From the cell containing the given text, extract its center point as (X, Y) coordinate. 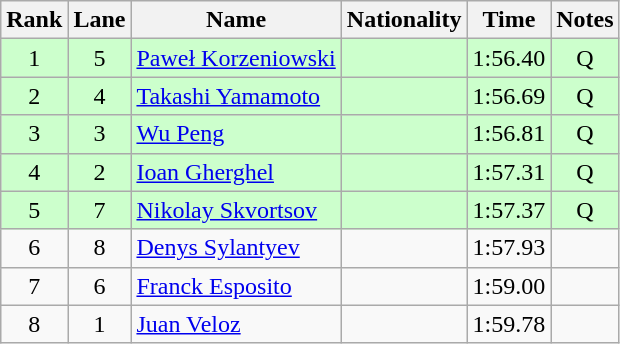
1:59.78 (509, 324)
Wu Peng (236, 134)
Ioan Gherghel (236, 172)
1:57.37 (509, 210)
Nationality (404, 20)
1:57.93 (509, 248)
Name (236, 20)
Juan Veloz (236, 324)
Franck Esposito (236, 286)
1:56.81 (509, 134)
1:56.69 (509, 96)
1:57.31 (509, 172)
Denys Sylantyev (236, 248)
1:56.40 (509, 58)
Rank (34, 20)
Takashi Yamamoto (236, 96)
Nikolay Skvortsov (236, 210)
Paweł Korzeniowski (236, 58)
Lane (100, 20)
Notes (585, 20)
1:59.00 (509, 286)
Time (509, 20)
